Return the (x, y) coordinate for the center point of the cell that contains the specified text.  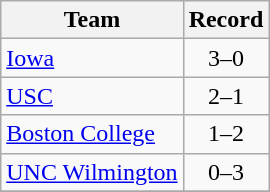
UNC Wilmington (92, 172)
Boston College (92, 134)
0–3 (226, 172)
1–2 (226, 134)
2–1 (226, 96)
USC (92, 96)
Iowa (92, 58)
3–0 (226, 58)
Record (226, 20)
Team (92, 20)
